Pinpoint the cell where the given text exists, returning its (X, Y) midpoint coordinate. 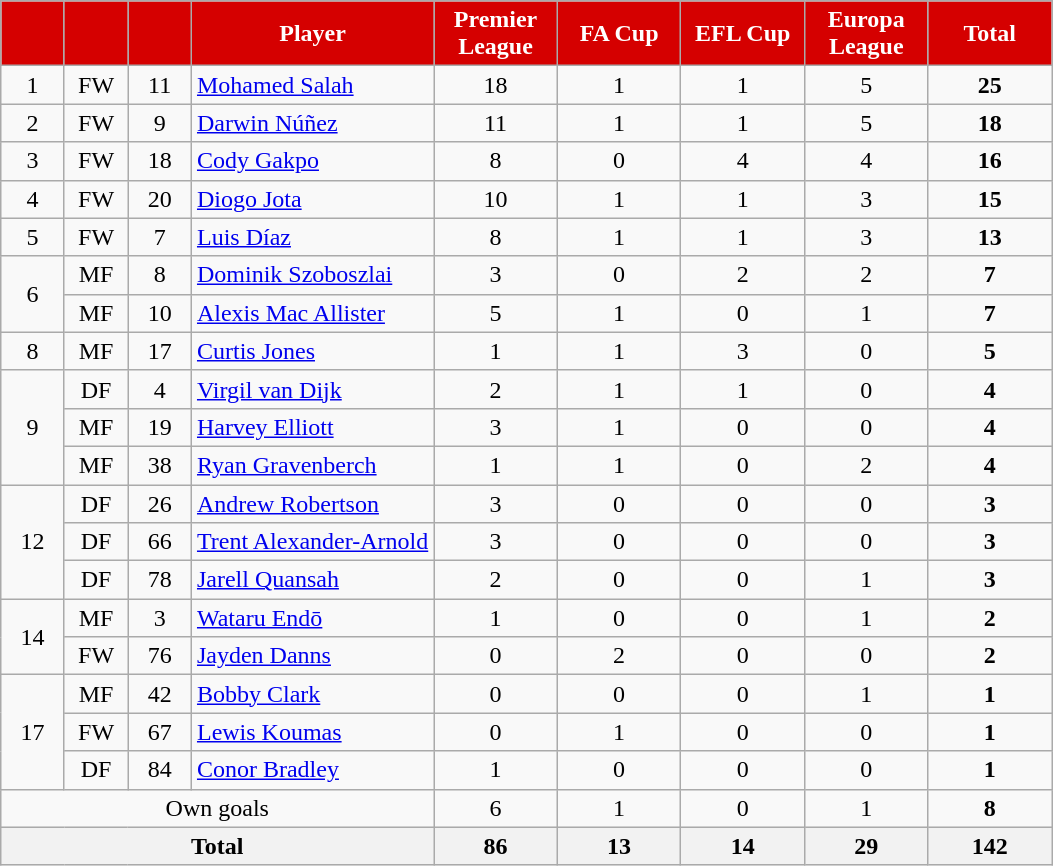
42 (160, 694)
19 (160, 427)
78 (160, 580)
Premier League (496, 34)
142 (990, 846)
16 (990, 161)
Europa League (866, 34)
Mohamed Salah (312, 85)
29 (866, 846)
EFL Cup (743, 34)
12 (33, 541)
Lewis Koumas (312, 732)
Jayden Danns (312, 656)
FA Cup (619, 34)
20 (160, 199)
25 (990, 85)
Curtis Jones (312, 351)
66 (160, 542)
15 (990, 199)
Ryan Gravenberch (312, 465)
Alexis Mac Allister (312, 313)
Luis Díaz (312, 237)
Harvey Elliott (312, 427)
38 (160, 465)
Wataru Endō (312, 618)
Player (312, 34)
Jarell Quansah (312, 580)
26 (160, 503)
Conor Bradley (312, 770)
Cody Gakpo (312, 161)
Own goals (218, 808)
76 (160, 656)
86 (496, 846)
Andrew Robertson (312, 503)
Trent Alexander-Arnold (312, 542)
Virgil van Dijk (312, 389)
67 (160, 732)
Dominik Szoboszlai (312, 275)
Darwin Núñez (312, 123)
84 (160, 770)
Bobby Clark (312, 694)
Diogo Jota (312, 199)
